From the cell containing the given text, extract its center point as (X, Y) coordinate. 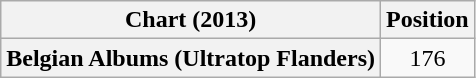
176 (428, 58)
Belgian Albums (Ultratop Flanders) (191, 58)
Chart (2013) (191, 20)
Position (428, 20)
